Detect which cell encompasses the target text, then output its [x, y] center coordinate. 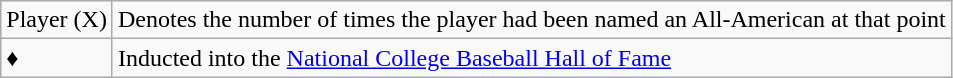
Inducted into the National College Baseball Hall of Fame [532, 58]
Denotes the number of times the player had been named an All-American at that point [532, 20]
♦ [57, 58]
Player (X) [57, 20]
